Capture the cell that displays the provided text and extract its (x, y) central coordinate. 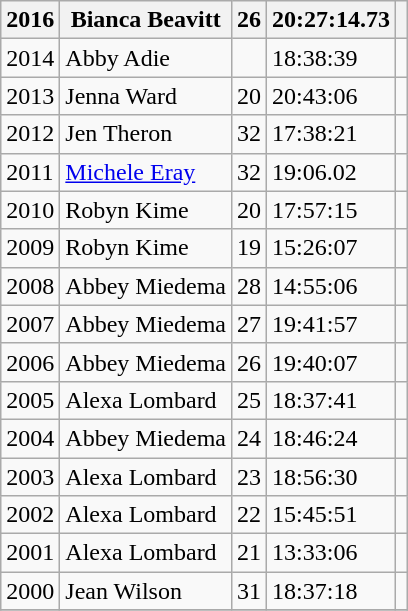
2016 (30, 20)
21 (248, 553)
18:38:39 (332, 58)
Bianca Beavitt (146, 20)
18:37:18 (332, 591)
Abby Adie (146, 58)
2000 (30, 591)
2007 (30, 324)
2002 (30, 515)
2006 (30, 362)
Jen Theron (146, 134)
17:57:15 (332, 210)
20:43:06 (332, 96)
19:41:57 (332, 324)
28 (248, 286)
19:40:07 (332, 362)
13:33:06 (332, 553)
2001 (30, 553)
2012 (30, 134)
20:27:14.73 (332, 20)
2010 (30, 210)
2005 (30, 400)
2003 (30, 477)
2008 (30, 286)
19:06.02 (332, 172)
18:56:30 (332, 477)
27 (248, 324)
2009 (30, 248)
25 (248, 400)
15:26:07 (332, 248)
14:55:06 (332, 286)
22 (248, 515)
15:45:51 (332, 515)
17:38:21 (332, 134)
31 (248, 591)
2013 (30, 96)
18:37:41 (332, 400)
24 (248, 438)
Jean Wilson (146, 591)
Jenna Ward (146, 96)
Michele Eray (146, 172)
2004 (30, 438)
19 (248, 248)
2014 (30, 58)
2011 (30, 172)
23 (248, 477)
18:46:24 (332, 438)
